Locate the cell with the specified text and output its [x, y] center coordinate. 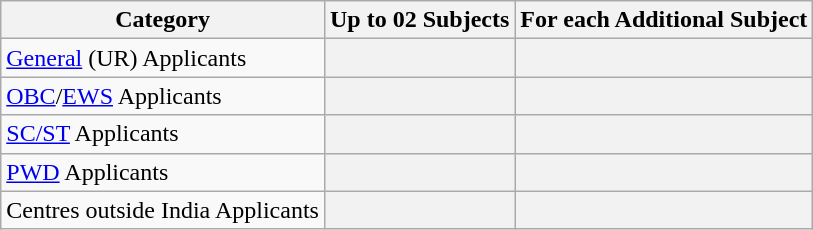
Category [163, 20]
Centres outside India Applicants [163, 210]
PWD Applicants [163, 172]
General (UR) Applicants [163, 58]
OBC/EWS Applicants [163, 96]
SC/ST Applicants [163, 134]
Up to 02 Subjects [419, 20]
For each Additional Subject [664, 20]
